Find where the given text appears and provide that cell's center as [X, Y] coordinate. 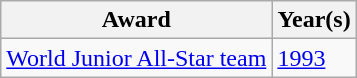
Year(s) [314, 20]
Award [136, 20]
1993 [314, 58]
World Junior All-Star team [136, 58]
